Capture the cell that displays the provided text and extract its (x, y) central coordinate. 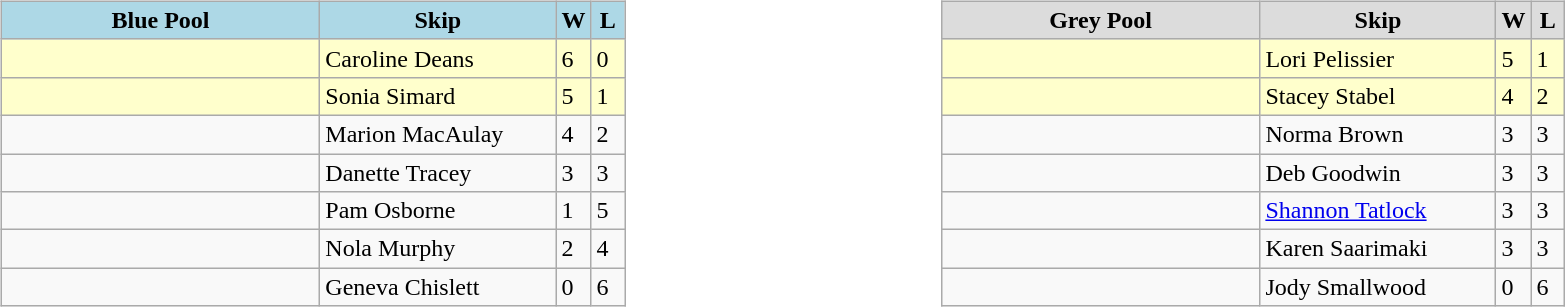
Jody Smallwood (1378, 287)
Danette Tracey (438, 173)
Blue Pool (160, 20)
Stacey Stabel (1378, 96)
Nola Murphy (438, 249)
Geneva Chislett (438, 287)
Grey Pool (1100, 20)
Lori Pelissier (1378, 58)
Caroline Deans (438, 58)
Pam Osborne (438, 211)
Shannon Tatlock (1378, 211)
Sonia Simard (438, 96)
Marion MacAulay (438, 134)
Deb Goodwin (1378, 173)
Norma Brown (1378, 134)
Karen Saarimaki (1378, 249)
